Provide the [x, y] coordinate of the cell's center where the given text is located.  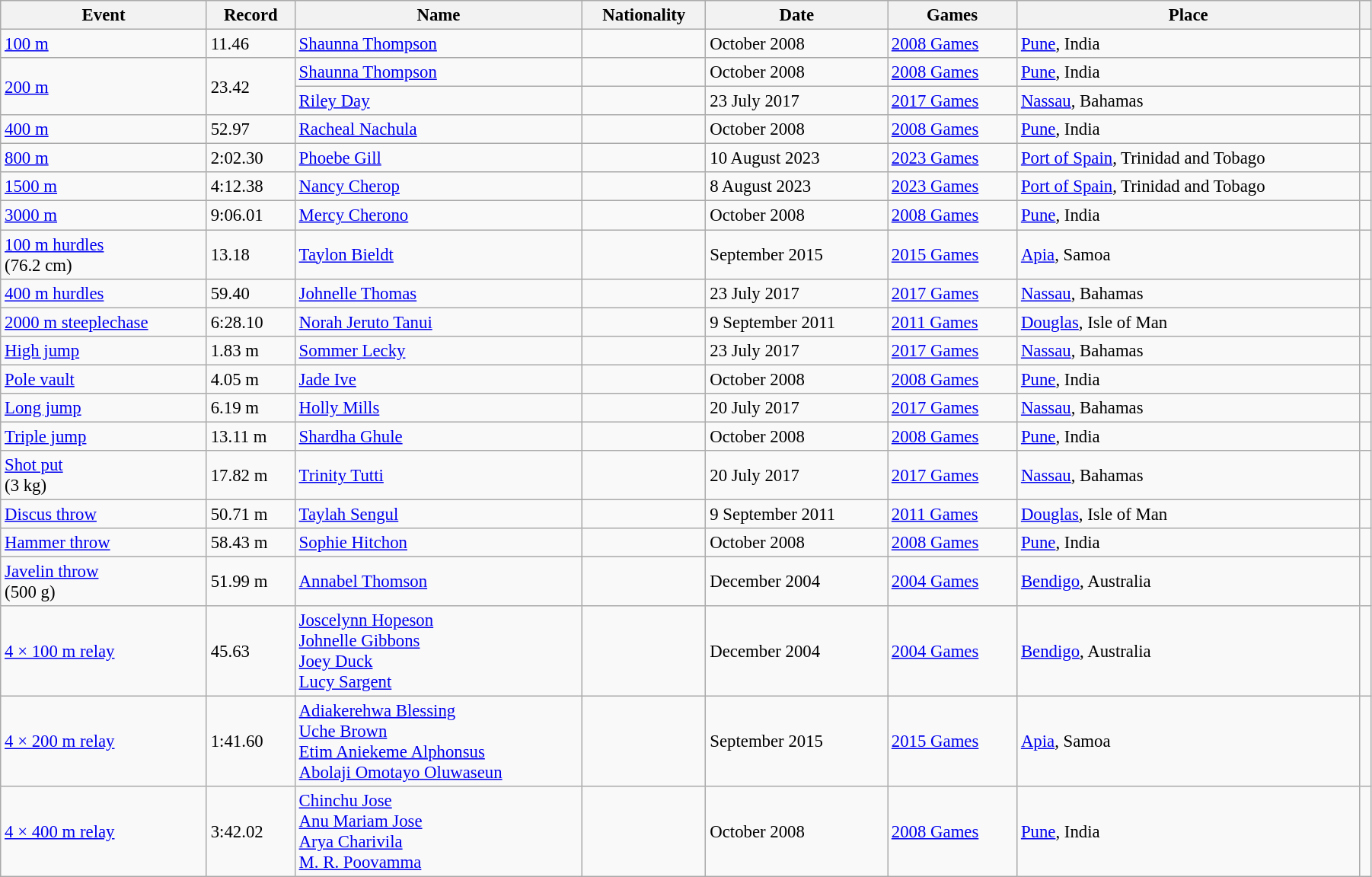
Shardha Ghule [439, 436]
3:42.02 [250, 831]
4 × 100 m relay [104, 652]
Trinity Tutti [439, 475]
1500 m [104, 187]
Sommer Lecky [439, 350]
Games [952, 15]
4 × 400 m relay [104, 831]
Taylah Sengul [439, 514]
11.46 [250, 44]
6.19 m [250, 408]
Joscelynn HopesonJohnelle GibbonsJoey DuckLucy Sargent [439, 652]
4:12.38 [250, 187]
4.05 m [250, 379]
Nationality [644, 15]
52.97 [250, 129]
Jade Ive [439, 379]
Riley Day [439, 101]
Phoebe Gill [439, 158]
Place [1189, 15]
6:28.10 [250, 322]
Date [796, 15]
Annabel Thomson [439, 582]
45.63 [250, 652]
Shot put(3 kg) [104, 475]
Hammer throw [104, 543]
3000 m [104, 215]
Long jump [104, 408]
8 August 2023 [796, 187]
400 m [104, 129]
Adiakerehwa BlessingUche BrownEtim Aniekeme AlphonsusAbolaji Omotayo Oluwaseun [439, 741]
58.43 m [250, 543]
2000 m steeplechase [104, 322]
9:06.01 [250, 215]
Javelin throw(500 g) [104, 582]
100 m [104, 44]
Norah Jeruto Tanui [439, 322]
Nancy Cherop [439, 187]
200 m [104, 87]
Pole vault [104, 379]
Triple jump [104, 436]
Sophie Hitchon [439, 543]
400 m hurdles [104, 293]
51.99 m [250, 582]
10 August 2023 [796, 158]
Holly Mills [439, 408]
Mercy Cherono [439, 215]
50.71 m [250, 514]
23.42 [250, 87]
Johnelle Thomas [439, 293]
Event [104, 15]
Chinchu JoseAnu Mariam JoseArya CharivilaM. R. Poovamma [439, 831]
2:02.30 [250, 158]
Name [439, 15]
High jump [104, 350]
4 × 200 m relay [104, 741]
Record [250, 15]
800 m [104, 158]
Racheal Nachula [439, 129]
100 m hurdles(76.2 cm) [104, 254]
17.82 m [250, 475]
59.40 [250, 293]
13.18 [250, 254]
Discus throw [104, 514]
1.83 m [250, 350]
1:41.60 [250, 741]
Taylon Bieldt [439, 254]
13.11 m [250, 436]
